Return the [x, y] coordinate for the center point of the cell that contains the specified text.  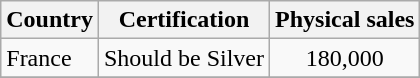
Physical sales [345, 20]
180,000 [345, 58]
Should be Silver [184, 58]
Certification [184, 20]
France [50, 58]
Country [50, 20]
